Provide the (x, y) coordinate of the cell's center where the given text is located.  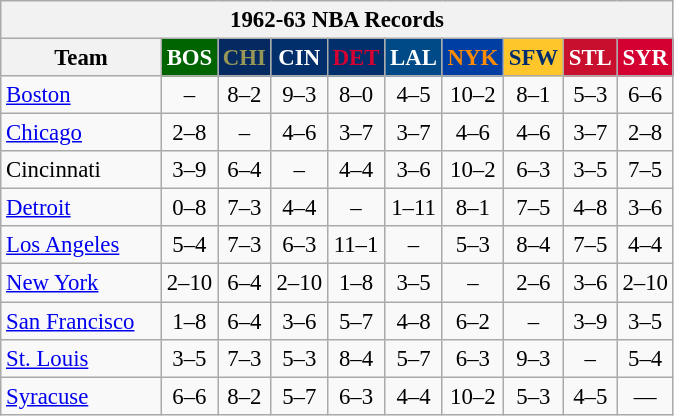
Boston (82, 95)
1–11 (414, 208)
2–6 (533, 283)
0–8 (189, 208)
8–0 (356, 95)
Team (82, 58)
LAL (414, 58)
CHI (245, 58)
DET (356, 58)
— (645, 396)
Cincinnati (82, 170)
Detroit (82, 208)
Chicago (82, 133)
NYK (472, 58)
SYR (645, 58)
STL (590, 58)
BOS (189, 58)
St. Louis (82, 358)
11–1 (356, 245)
San Francisco (82, 321)
New York (82, 283)
Syracuse (82, 396)
SFW (533, 58)
CIN (299, 58)
Los Angeles (82, 245)
6–2 (472, 321)
1962-63 NBA Records (338, 20)
